Determine the (X, Y) coordinate at the center of the cell enclosing the given text.  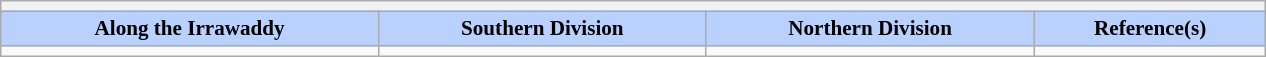
Northern Division (870, 28)
Reference(s) (1150, 28)
Along the Irrawaddy (190, 28)
Southern Division (542, 28)
